Capture the cell that displays the provided text and extract its [x, y] central coordinate. 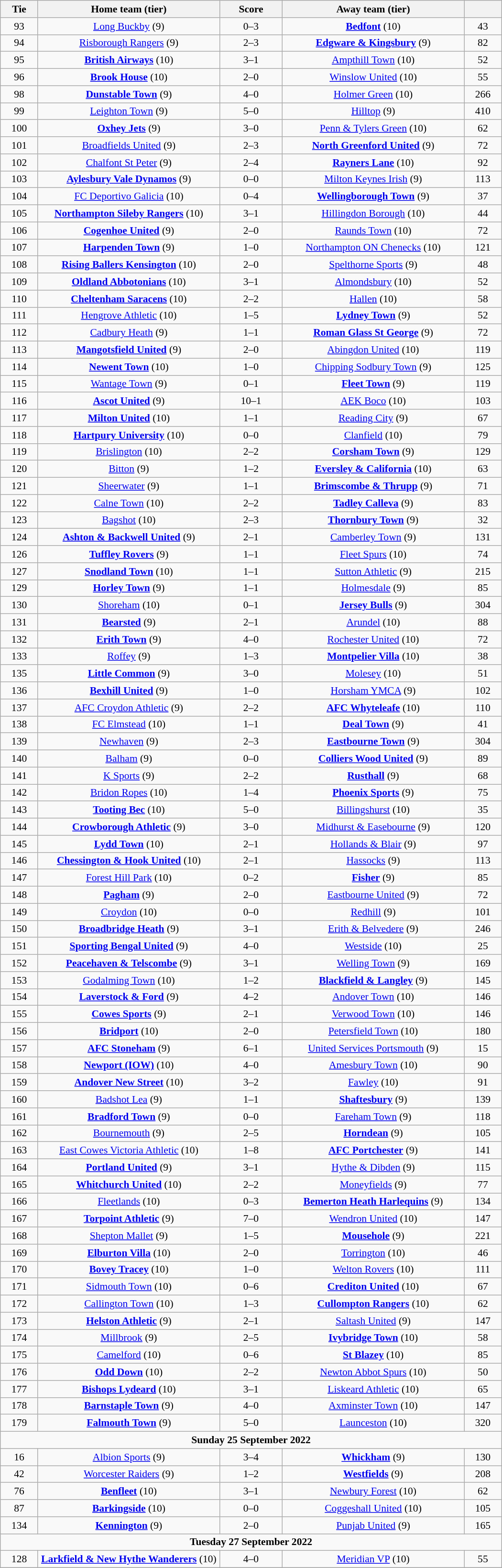
173 [19, 1321]
43 [483, 26]
Cullompton Rangers (10) [373, 1304]
Colliers Wood United (9) [373, 759]
15 [483, 1048]
Rising Ballers Kensington (10) [129, 265]
Lydney Town (9) [373, 316]
Ivybridge Town (10) [373, 1338]
168 [19, 1236]
Deal Town (9) [373, 724]
Penn & Tylers Green (10) [373, 129]
Calne Town (10) [129, 503]
Clanfield (10) [373, 435]
Westside (10) [373, 946]
41 [483, 724]
Welton Rovers (10) [373, 1270]
178 [19, 1406]
Northampton Sileby Rangers (10) [129, 214]
Cogenhoe United (9) [129, 230]
Kennington (9) [129, 1525]
Phoenix Sports (9) [373, 793]
77 [483, 1184]
88 [483, 623]
Mangotsfield United (9) [129, 350]
149 [19, 912]
159 [19, 1083]
166 [19, 1202]
Worcester Raiders (9) [129, 1474]
Odd Down (10) [129, 1372]
151 [19, 946]
Liskeard Athletic (10) [373, 1389]
Bemerton Heath Harlequins (9) [373, 1202]
Wellingborough Town (9) [373, 197]
246 [483, 929]
Abingdon United (10) [373, 350]
140 [19, 759]
Eastbourne Town (9) [373, 742]
Hallen (10) [373, 299]
East Cowes Victoria Athletic (10) [129, 1151]
137 [19, 708]
Newton Abbot Spurs (10) [373, 1372]
177 [19, 1389]
143 [19, 810]
167 [19, 1219]
98 [19, 94]
Sidmouth Town (10) [129, 1287]
Launceston (10) [373, 1423]
Dunstable Town (9) [129, 94]
Torrington (10) [373, 1253]
Millbrook (9) [129, 1338]
2–4 [251, 163]
Reading City (9) [373, 418]
Fisher (9) [373, 878]
Brislington (10) [129, 452]
Cadbury Heath (9) [129, 333]
Newhaven (9) [129, 742]
Callington Town (10) [129, 1304]
Hengrove Athletic (10) [129, 316]
154 [19, 997]
Rusthall (9) [373, 776]
160 [19, 1099]
AFC Croydon Athletic (9) [129, 708]
89 [483, 759]
37 [483, 197]
0–4 [251, 197]
Coggeshall United (10) [373, 1508]
Newport (IOW) (10) [129, 1065]
Northampton ON Chenecks (10) [373, 248]
Shaftesbury (9) [373, 1099]
Chessington & Hook United (10) [129, 861]
Fareham Town (9) [373, 1117]
British Airways (10) [129, 60]
90 [483, 1065]
K Sports (9) [129, 776]
Bournemouth (9) [129, 1133]
Meridian VP (10) [373, 1559]
Cheltenham Saracens (10) [129, 299]
Broadfields United (9) [129, 145]
Shepton Mallet (9) [129, 1236]
Mousehole (9) [373, 1236]
Leighton Town (9) [129, 111]
3–2 [251, 1083]
Bishops Lydeard (10) [129, 1389]
93 [19, 26]
112 [19, 333]
25 [483, 946]
Harpenden Town (9) [129, 248]
133 [19, 657]
135 [19, 674]
83 [483, 503]
Brimscombe & Thrupp (9) [373, 486]
16 [19, 1457]
125 [483, 367]
320 [483, 1423]
172 [19, 1304]
Hassocks (9) [373, 861]
Aylesbury Vale Dynamos (9) [129, 179]
Bovey Tracey (10) [129, 1270]
38 [483, 657]
68 [483, 776]
Bridon Ropes (10) [129, 793]
Fleetlands (10) [129, 1202]
Hollands & Blair (9) [373, 844]
208 [483, 1474]
44 [483, 214]
162 [19, 1133]
St Blazey (10) [373, 1355]
Blackfield & Langley (9) [373, 980]
410 [483, 111]
158 [19, 1065]
Hartpury University (10) [129, 435]
Falmouth Town (9) [129, 1423]
Peacehaven & Telscombe (9) [129, 963]
152 [19, 963]
157 [19, 1048]
FC Deportivo Galicia (10) [129, 197]
163 [19, 1151]
48 [483, 265]
35 [483, 810]
Risborough Rangers (9) [129, 43]
Tadley Calleva (9) [373, 503]
Bradford Town (9) [129, 1117]
164 [19, 1168]
Amesbury Town (10) [373, 1065]
Bedfont (10) [373, 26]
6–1 [251, 1048]
97 [483, 844]
Oldland Abbotonians (10) [129, 282]
Benfleet (10) [129, 1491]
Westfields (9) [373, 1474]
Arundel (10) [373, 623]
128 [19, 1559]
92 [483, 163]
Verwood Town (10) [373, 1014]
95 [19, 60]
Score [251, 9]
76 [19, 1491]
123 [19, 520]
122 [19, 503]
132 [19, 639]
75 [483, 793]
Saltash United (9) [373, 1321]
180 [483, 1031]
Chipping Sodbury Town (9) [373, 367]
Holmer Green (10) [373, 94]
Home team (tier) [129, 9]
161 [19, 1117]
63 [483, 469]
Sporting Bengal United (9) [129, 946]
Raunds Town (10) [373, 230]
Broadbridge Heath (9) [129, 929]
100 [19, 129]
Hillingdon Borough (10) [373, 214]
Tuesday 27 September 2022 [251, 1542]
Fleet Town (9) [373, 384]
Bagshot (10) [129, 520]
221 [483, 1236]
87 [19, 1508]
Snodland Town (10) [129, 571]
Shoreham (10) [129, 605]
150 [19, 929]
Welling Town (9) [373, 963]
Whickham (9) [373, 1457]
50 [483, 1372]
Whitchurch United (10) [129, 1184]
1–8 [251, 1151]
156 [19, 1031]
Balham (9) [129, 759]
Newbury Forest (10) [373, 1491]
82 [483, 43]
Helston Athletic (9) [129, 1321]
Sutton Athletic (9) [373, 571]
Sheerwater (9) [129, 486]
Forest Hill Park (10) [129, 878]
266 [483, 94]
Albion Sports (9) [129, 1457]
Tooting Bec (10) [129, 810]
174 [19, 1338]
Milton Keynes Irish (9) [373, 179]
79 [483, 435]
Axminster Town (10) [373, 1406]
Roffey (9) [129, 657]
Brook House (10) [129, 77]
FC Elmstead (10) [129, 724]
1–4 [251, 793]
Horndean (9) [373, 1133]
North Greenford United (9) [373, 145]
0–2 [251, 878]
Wendron United (10) [373, 1219]
99 [19, 111]
32 [483, 520]
Roman Glass St George (9) [373, 333]
Cowes Sports (9) [129, 1014]
Corsham Town (9) [373, 452]
Edgware & Kingsbury (9) [373, 43]
AFC Portchester (9) [373, 1151]
Larkfield & New Hythe Wanderers (10) [129, 1559]
144 [19, 827]
Badshot Lea (9) [129, 1099]
117 [19, 418]
Long Buckby (9) [129, 26]
Tie [19, 9]
170 [19, 1270]
AEK Boco (10) [373, 401]
107 [19, 248]
Thornbury Town (9) [373, 520]
46 [483, 1253]
179 [19, 1423]
Crediton United (10) [373, 1287]
176 [19, 1372]
96 [19, 77]
Winslow United (10) [373, 77]
Ampthill Town (10) [373, 60]
Fawley (10) [373, 1083]
Little Common (9) [129, 674]
65 [483, 1389]
Andover Town (10) [373, 997]
AFC Whyteleafe (10) [373, 708]
51 [483, 674]
Fleet Spurs (10) [373, 554]
138 [19, 724]
Almondsbury (10) [373, 282]
Torpoint Athletic (9) [129, 1219]
Rayners Lane (10) [373, 163]
124 [19, 537]
Hilltop (9) [373, 111]
126 [19, 554]
42 [19, 1474]
Horsham YMCA (9) [373, 691]
Elburton Villa (10) [129, 1253]
Redhill (9) [373, 912]
Moneyfields (9) [373, 1184]
Montpelier Villa (10) [373, 657]
Bridport (10) [129, 1031]
Oxhey Jets (9) [129, 129]
Erith Town (9) [129, 639]
Milton United (10) [129, 418]
Bitton (9) [129, 469]
Pagham (9) [129, 895]
Sunday 25 September 2022 [251, 1440]
Spelthorne Sports (9) [373, 265]
7–0 [251, 1219]
106 [19, 230]
153 [19, 980]
Away team (tier) [373, 9]
136 [19, 691]
Wantage Town (9) [129, 384]
127 [19, 571]
Camberley Town (9) [373, 537]
Tuffley Rovers (9) [129, 554]
94 [19, 43]
10–1 [251, 401]
155 [19, 1014]
215 [483, 571]
71 [483, 486]
Erith & Belvedere (9) [373, 929]
148 [19, 895]
109 [19, 282]
4–2 [251, 997]
Laverstock & Ford (9) [129, 997]
Ashton & Backwell United (9) [129, 537]
104 [19, 197]
United Services Portsmouth (9) [373, 1048]
AFC Stoneham (9) [129, 1048]
108 [19, 265]
Jersey Bulls (9) [373, 605]
Lydd Town (10) [129, 844]
Barnstaple Town (9) [129, 1406]
Billingshurst (10) [373, 810]
Bexhill United (9) [129, 691]
Eastbourne United (9) [373, 895]
Midhurst & Easebourne (9) [373, 827]
Holmesdale (9) [373, 588]
Eversley & California (10) [373, 469]
Andover New Street (10) [129, 1083]
3–4 [251, 1457]
91 [483, 1083]
Punjab United (9) [373, 1525]
Godalming Town (10) [129, 980]
Barkingside (10) [129, 1508]
Newent Town (10) [129, 367]
171 [19, 1287]
Bearsted (9) [129, 623]
Petersfield Town (10) [373, 1031]
114 [19, 367]
Ascot United (9) [129, 401]
Croydon (10) [129, 912]
116 [19, 401]
Portland United (9) [129, 1168]
Rochester United (10) [373, 639]
Camelford (10) [129, 1355]
142 [19, 793]
Chalfont St Peter (9) [129, 163]
Molesey (10) [373, 674]
Horley Town (9) [129, 588]
74 [483, 554]
Hythe & Dibden (9) [373, 1168]
Crowborough Athletic (9) [129, 827]
175 [19, 1355]
